Pinpoint the cell where the given text exists, returning its [x, y] midpoint coordinate. 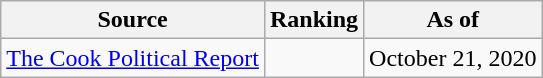
Ranking [314, 20]
As of [453, 20]
October 21, 2020 [453, 58]
The Cook Political Report [133, 58]
Source [133, 20]
